Return [X, Y] of the center of cell containing provided text 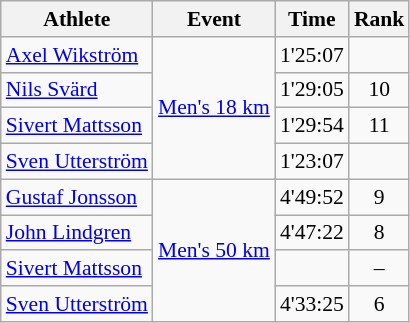
Men's 50 km [214, 250]
Event [214, 19]
8 [380, 233]
1'23:07 [312, 162]
Athlete [77, 19]
10 [380, 90]
1'29:05 [312, 90]
9 [380, 197]
Gustaf Jonsson [77, 197]
Rank [380, 19]
6 [380, 304]
4'33:25 [312, 304]
11 [380, 126]
John Lindgren [77, 233]
Axel Wikström [77, 55]
Nils Svärd [77, 90]
Time [312, 19]
Men's 18 km [214, 108]
1'29:54 [312, 126]
4'49:52 [312, 197]
1'25:07 [312, 55]
– [380, 269]
4'47:22 [312, 233]
